For the text-containing cell, return its midpoint in [x, y] coordinate format. 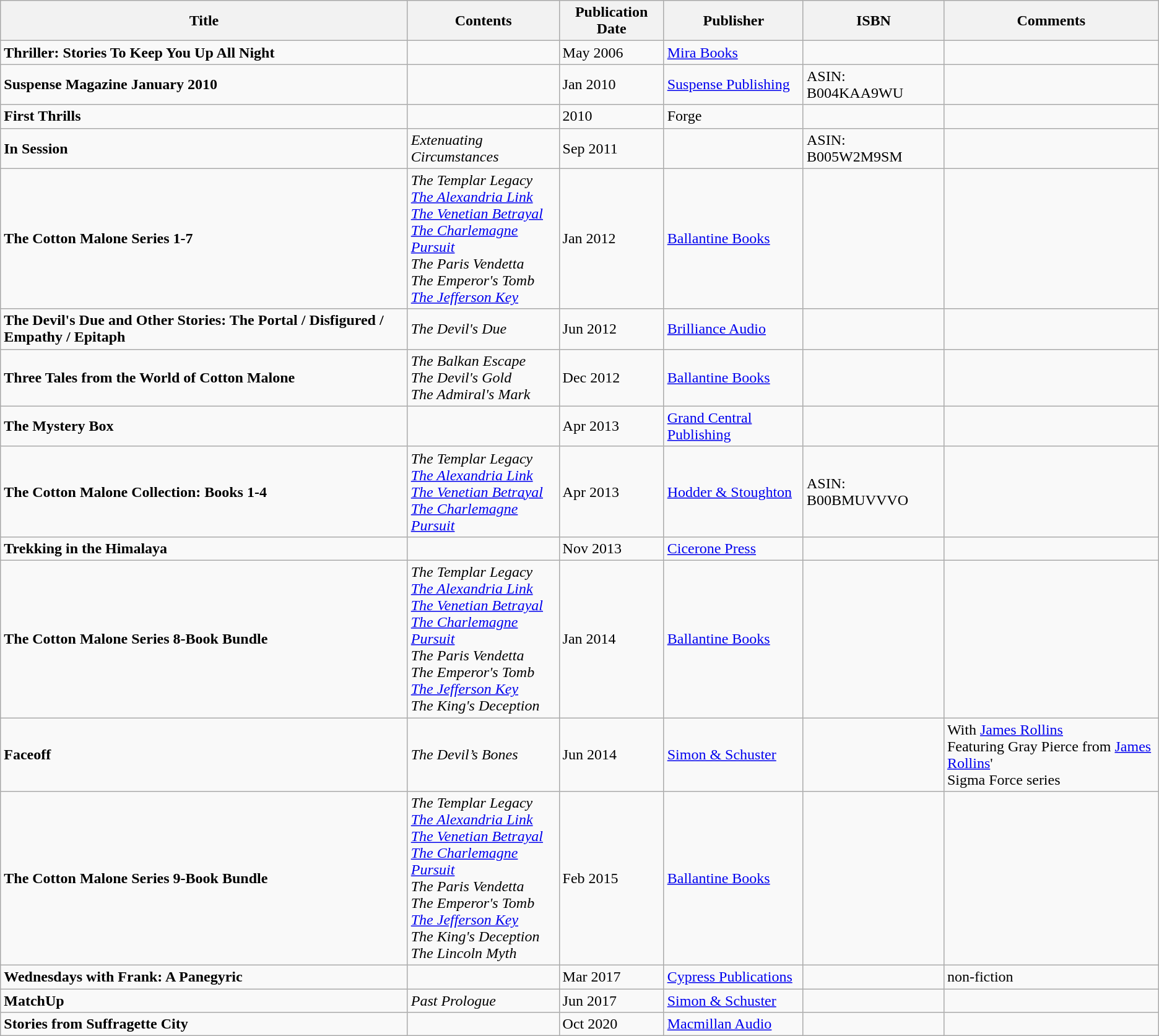
The Mystery Box [204, 426]
Cicerone Press [733, 548]
Jan 2014 [612, 639]
First Thrills [204, 116]
Contents [483, 21]
ASIN:B004KAA9WU [873, 84]
With James RollinsFeaturing Gray Pierce from James Rollins'Sigma Force series [1051, 755]
The Templar LegacyThe Alexandria LinkThe Venetian BetrayalThe Charlemagne PursuitThe Paris VendettaThe Emperor's TombThe Jefferson Key [483, 239]
Cypress Publications [733, 977]
Forge [733, 116]
The Devil's Due [483, 329]
Brilliance Audio [733, 329]
Hodder & Stoughton [733, 491]
The Templar LegacyThe Alexandria LinkThe Venetian BetrayalThe Charlemagne Pursuit [483, 491]
Sep 2011 [612, 149]
Publisher [733, 21]
Faceoff [204, 755]
Jan 2012 [612, 239]
Nov 2013 [612, 548]
Mar 2017 [612, 977]
Publication Date [612, 21]
Thriller: Stories To Keep You Up All Night [204, 53]
Jan 2010 [612, 84]
2010 [612, 116]
May 2006 [612, 53]
Suspense Magazine January 2010 [204, 84]
The Devil's Due and Other Stories: The Portal / Disfigured / Empathy / Epitaph [204, 329]
ASIN: B00BMUVVVO [873, 491]
Extenuating Circumstances [483, 149]
Trekking in the Himalaya [204, 548]
Oct 2020 [612, 1024]
The Balkan EscapeThe Devil's GoldThe Admiral's Mark [483, 378]
Wednesdays with Frank: A Panegyric [204, 977]
The Cotton Malone Collection: Books 1-4 [204, 491]
Dec 2012 [612, 378]
Jun 2012 [612, 329]
The Cotton Malone Series 8-Book Bundle [204, 639]
ASIN: B005W2M9SM [873, 149]
non-fiction [1051, 977]
Feb 2015 [612, 879]
Jun 2017 [612, 1001]
Past Prologue [483, 1001]
The Cotton Malone Series 9-Book Bundle [204, 879]
Macmillan Audio [733, 1024]
Suspense Publishing [733, 84]
Title [204, 21]
Mira Books [733, 53]
MatchUp [204, 1001]
Stories from Suffragette City [204, 1024]
Jun 2014 [612, 755]
Grand Central Publishing [733, 426]
Comments [1051, 21]
ISBN [873, 21]
The Cotton Malone Series 1-7 [204, 239]
In Session [204, 149]
Three Tales from the World of Cotton Malone [204, 378]
The Devil’s Bones [483, 755]
